Capture the cell that displays the provided text and extract its [X, Y] central coordinate. 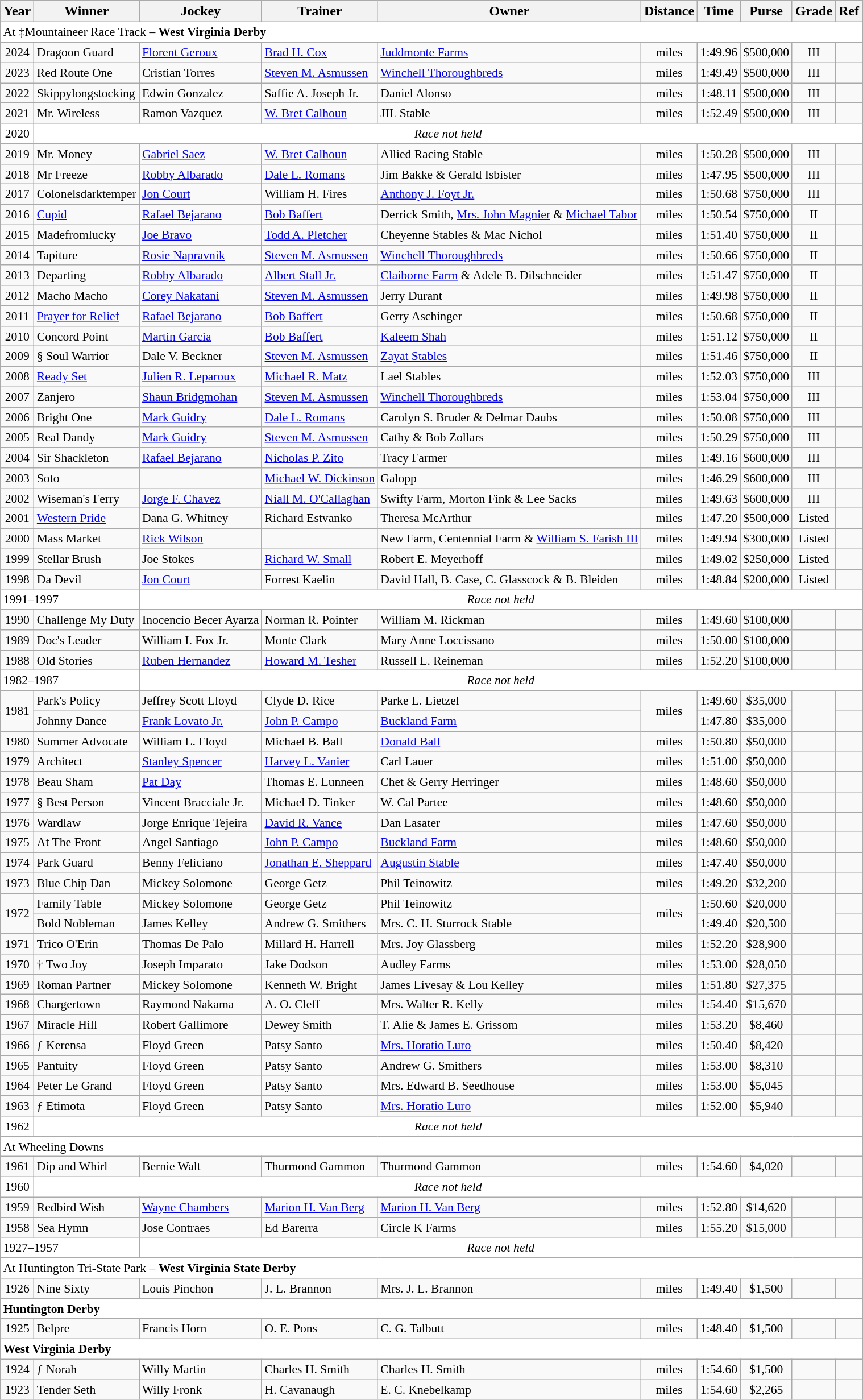
William L. Floyd [201, 742]
1:49.98 [719, 296]
Parke L. Lietzel [509, 701]
Miracle Hill [86, 1025]
Tender Seth [86, 1390]
Family Table [86, 904]
Michael B. Ball [320, 742]
William I. Fox Jr. [201, 640]
Dragoon Guard [86, 52]
§ Soul Warrior [86, 357]
Pantuity [86, 1066]
Jose Contraes [201, 1228]
Ramon Vazquez [201, 113]
ƒ Etimota [86, 1106]
Jockey [201, 11]
Blue Chip Dan [86, 883]
1:50.00 [719, 640]
1973 [17, 883]
1923 [17, 1390]
1:50.66 [719, 255]
2017 [17, 194]
1:48.11 [719, 93]
1:50.80 [719, 742]
Cheyenne Stables & Mac Nichol [509, 235]
Zanjero [86, 397]
Nicholas P. Zito [320, 458]
2007 [17, 397]
Dan Lasater [509, 822]
2000 [17, 539]
1974 [17, 863]
$2,265 [766, 1390]
Gabriel Saez [201, 154]
1967 [17, 1025]
Ruben Hernandez [201, 660]
1991–1997 [70, 599]
Sea Hymn [86, 1228]
1966 [17, 1045]
Howard M. Tesher [320, 660]
C. G. Talbutt [509, 1329]
Nine Sixty [86, 1289]
2014 [17, 255]
Year [17, 11]
2015 [17, 235]
1959 [17, 1207]
Mrs. C. H. Sturrock Stable [509, 923]
Distance [670, 11]
1:52.80 [719, 1207]
1:47.80 [719, 721]
$8,460 [766, 1025]
Dip and Whirl [86, 1167]
2018 [17, 174]
1963 [17, 1106]
Stanley Spencer [201, 761]
Pat Day [201, 782]
1:53.04 [719, 397]
Redbird Wish [86, 1207]
$15,000 [766, 1228]
Lael Stables [509, 376]
§ Best Person [86, 802]
Winner [86, 11]
1:51.12 [719, 336]
2009 [17, 357]
O. E. Pons [320, 1329]
2005 [17, 437]
Derrick Smith, Mrs. John Magnier & Michael Tabor [509, 214]
Mrs. J. L. Brannon [509, 1289]
1999 [17, 559]
1977 [17, 802]
Soto [86, 478]
1:52.00 [719, 1106]
Russell L. Reineman [509, 660]
$300,000 [766, 539]
Bernie Walt [201, 1167]
New Farm, Centennial Farm & William S. Farish III [509, 539]
Park Guard [86, 863]
† Two Joy [86, 964]
Time [719, 11]
$5,045 [766, 1086]
Shaun Bridgmohan [201, 397]
Corey Nakatani [201, 296]
Belpre [86, 1329]
2020 [17, 134]
A. O. Cleff [320, 1005]
2006 [17, 417]
David R. Vance [320, 822]
1:47.40 [719, 863]
Jim Bakke & Gerald Isbister [509, 174]
Rick Wilson [201, 539]
Inocencio Becer Ayarza [201, 620]
Jake Dodson [320, 964]
W. Cal Partee [509, 802]
Daniel Alonso [509, 93]
1971 [17, 944]
Audley Farms [509, 964]
Grade [814, 11]
William H. Fires [320, 194]
Richard Estvanko [320, 519]
Brad H. Cox [320, 52]
$32,200 [766, 883]
Ed Barerra [320, 1228]
Joseph Imparato [201, 964]
1981 [17, 711]
Sir Shackleton [86, 458]
2001 [17, 519]
At Huntington Tri-State Park – West Virginia State Derby [431, 1268]
Departing [86, 275]
Johnny Dance [86, 721]
1:51.80 [719, 984]
Peter Le Grand [86, 1086]
West Virginia Derby [431, 1349]
Albert Stall Jr. [320, 275]
Jonathan E. Sheppard [320, 863]
Saffie A. Joseph Jr. [320, 93]
Jorge Enrique Tejeira [201, 822]
ƒ Kerensa [86, 1045]
Vincent Bracciale Jr. [201, 802]
$4,020 [766, 1167]
2016 [17, 214]
1976 [17, 822]
2010 [17, 336]
Old Stories [86, 660]
1:49.63 [719, 498]
$8,420 [766, 1045]
1989 [17, 640]
Thomas E. Lunneen [320, 782]
$250,000 [766, 559]
Michael R. Matz [320, 376]
1972 [17, 913]
Martin Garcia [201, 336]
1965 [17, 1066]
Mr. Wireless [86, 113]
Louis Pinchon [201, 1289]
Thomas De Palo [201, 944]
Macho Macho [86, 296]
1968 [17, 1005]
Cathy & Bob Zollars [509, 437]
H. Cavanaugh [320, 1390]
Wardlaw [86, 822]
Francis Horn [201, 1329]
Kaleem Shah [509, 336]
Mrs. Edward B. Seedhouse [509, 1086]
Trico O'Erin [86, 944]
1961 [17, 1167]
Swifty Farm, Morton Fink & Lee Sacks [509, 498]
1:49.02 [719, 559]
JIL Stable [509, 113]
Florent Geroux [201, 52]
Tapiture [86, 255]
Forrest Kaelin [320, 579]
1:52.03 [719, 376]
Richard W. Small [320, 559]
1:50.29 [719, 437]
Michael D. Tinker [320, 802]
1:47.95 [719, 174]
2013 [17, 275]
2022 [17, 93]
Willy Martin [201, 1369]
$20,000 [766, 904]
1:46.29 [719, 478]
ƒ Norah [86, 1369]
Galopp [509, 478]
Park's Policy [86, 701]
Concord Point [86, 336]
At Wheeling Downs [431, 1146]
Monte Clark [320, 640]
Millard H. Harrell [320, 944]
Joe Bravo [201, 235]
1975 [17, 843]
1979 [17, 761]
1990 [17, 620]
Owner [509, 11]
1:52.49 [719, 113]
Wiseman's Ferry [86, 498]
1:51.00 [719, 761]
Raymond Nakama [201, 1005]
Edwin Gonzalez [201, 93]
Niall M. O'Callaghan [320, 498]
T. Alie & James E. Grissom [509, 1025]
Chargertown [86, 1005]
William M. Rickman [509, 620]
Norman R. Pointer [320, 620]
Carl Lauer [509, 761]
Tracy Farmer [509, 458]
1:47.20 [719, 519]
Rosie Napravnik [201, 255]
1:50.08 [719, 417]
Beau Sham [86, 782]
Todd A. Pletcher [320, 235]
2002 [17, 498]
2012 [17, 296]
Stellar Brush [86, 559]
Michael W. Dickinson [320, 478]
$28,050 [766, 964]
1:50.54 [719, 214]
Mrs. Walter R. Kelly [509, 1005]
1964 [17, 1086]
1926 [17, 1289]
2024 [17, 52]
Claiborne Farm & Adele B. Dilschneider [509, 275]
Challenge My Duty [86, 620]
Juddmonte Farms [509, 52]
Jeffrey Scott Lloyd [201, 701]
1925 [17, 1329]
$14,620 [766, 1207]
1:47.60 [719, 822]
Skippylongstocking [86, 93]
Jerry Durant [509, 296]
1:49.49 [719, 73]
Dana G. Whitney [201, 519]
1:50.28 [719, 154]
Theresa McArthur [509, 519]
Jorge F. Chavez [201, 498]
Kenneth W. Bright [320, 984]
Western Pride [86, 519]
Joe Stokes [201, 559]
E. C. Knebelkamp [509, 1390]
Gerry Aschinger [509, 316]
Trainer [320, 11]
Robert E. Meyerhoff [509, 559]
1:48.84 [719, 579]
Wayne Chambers [201, 1207]
Summer Advocate [86, 742]
Dale V. Beckner [201, 357]
Doc's Leader [86, 640]
2008 [17, 376]
Chet & Gerry Herringer [509, 782]
1:49.96 [719, 52]
Dewey Smith [320, 1025]
David Hall, B. Case, C. Glasscock & B. Bleiden [509, 579]
Madefromlucky [86, 235]
2019 [17, 154]
Red Route One [86, 73]
$15,670 [766, 1005]
Angel Santiago [201, 843]
Frank Lovato Jr. [201, 721]
Mass Market [86, 539]
Clyde D. Rice [320, 701]
Harvey L. Vanier [320, 761]
$200,000 [766, 579]
$5,940 [766, 1106]
Anthony J. Foyt Jr. [509, 194]
1:51.46 [719, 357]
Cupid [86, 214]
J. L. Brannon [320, 1289]
1982–1987 [70, 681]
1998 [17, 579]
$27,375 [766, 984]
Julien R. Leparoux [201, 376]
Da Devil [86, 579]
Ready Set [86, 376]
At The Front [86, 843]
Augustin Stable [509, 863]
Bright One [86, 417]
Bold Nobleman [86, 923]
1927–1957 [70, 1248]
Allied Racing Stable [509, 154]
1:48.40 [719, 1329]
Willy Fronk [201, 1390]
2021 [17, 113]
1:49.16 [719, 458]
Cristian Torres [201, 73]
$28,900 [766, 944]
$20,500 [766, 923]
2011 [17, 316]
1980 [17, 742]
Mary Anne Loccissano [509, 640]
2023 [17, 73]
Robert Gallimore [201, 1025]
1958 [17, 1228]
1:49.94 [719, 539]
Prayer for Relief [86, 316]
Circle K Farms [509, 1228]
James Livesay & Lou Kelley [509, 984]
2003 [17, 478]
2004 [17, 458]
1:55.20 [719, 1228]
1:50.40 [719, 1045]
Mr Freeze [86, 174]
Roman Partner [86, 984]
1970 [17, 964]
Zayat Stables [509, 357]
1988 [17, 660]
Real Dandy [86, 437]
Architect [86, 761]
1:54.40 [719, 1005]
Ref [849, 11]
Mr. Money [86, 154]
At ‡Mountaineer Race Track – West Virginia Derby [431, 32]
Mrs. Joy Glassberg [509, 944]
1960 [17, 1187]
1978 [17, 782]
1:50.60 [719, 904]
1:51.40 [719, 235]
Purse [766, 11]
James Kelley [201, 923]
1:51.47 [719, 275]
Benny Feliciano [201, 863]
1969 [17, 984]
1962 [17, 1126]
Colonelsdarktemper [86, 194]
1:53.20 [719, 1025]
1:49.20 [719, 883]
Carolyn S. Bruder & Delmar Daubs [509, 417]
Huntington Derby [431, 1308]
1924 [17, 1369]
Donald Ball [509, 742]
$8,310 [766, 1066]
